Find where the given text appears and provide that cell's center as [x, y] coordinate. 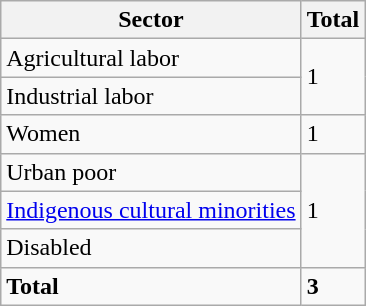
Agricultural labor [151, 58]
Urban poor [151, 172]
Industrial labor [151, 96]
Women [151, 134]
3 [333, 286]
Sector [151, 20]
Indigenous cultural minorities [151, 210]
Disabled [151, 248]
